Capture the cell that displays the provided text and extract its (X, Y) central coordinate. 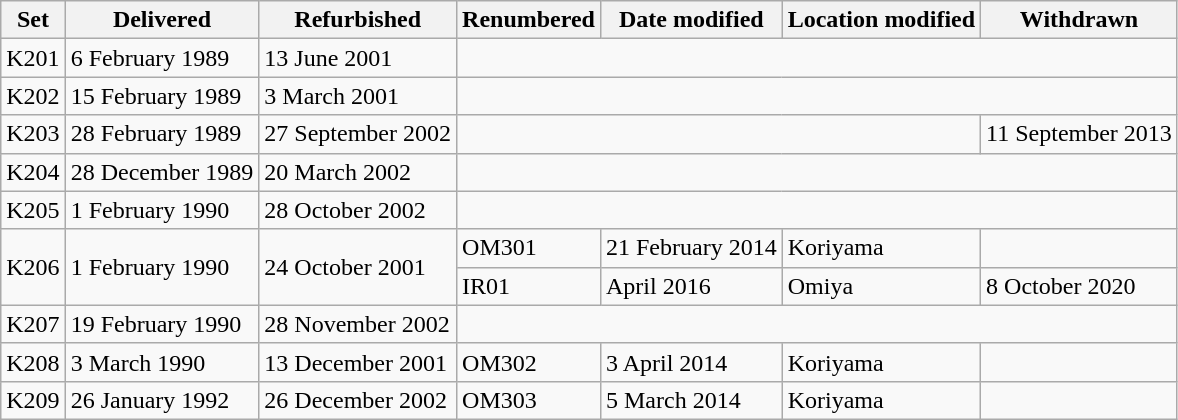
6 February 1989 (162, 58)
OM302 (529, 362)
K208 (33, 362)
Set (33, 20)
24 October 2001 (358, 267)
IR01 (529, 286)
3 March 1990 (162, 362)
Location modified (881, 20)
Date modified (691, 20)
5 March 2014 (691, 400)
13 June 2001 (358, 58)
K209 (33, 400)
OM303 (529, 400)
3 April 2014 (691, 362)
13 December 2001 (358, 362)
Omiya (881, 286)
April 2016 (691, 286)
K203 (33, 134)
K202 (33, 96)
Withdrawn (1080, 20)
K205 (33, 210)
15 February 1989 (162, 96)
8 October 2020 (1080, 286)
K207 (33, 324)
27 September 2002 (358, 134)
3 March 2001 (358, 96)
K204 (33, 172)
28 October 2002 (358, 210)
20 March 2002 (358, 172)
26 December 2002 (358, 400)
Renumbered (529, 20)
K201 (33, 58)
Delivered (162, 20)
28 November 2002 (358, 324)
21 February 2014 (691, 248)
11 September 2013 (1080, 134)
28 December 1989 (162, 172)
OM301 (529, 248)
K206 (33, 267)
26 January 1992 (162, 400)
28 February 1989 (162, 134)
Refurbished (358, 20)
19 February 1990 (162, 324)
